Scan for the cell matching the given text and deliver its (X, Y) coordinate at center. 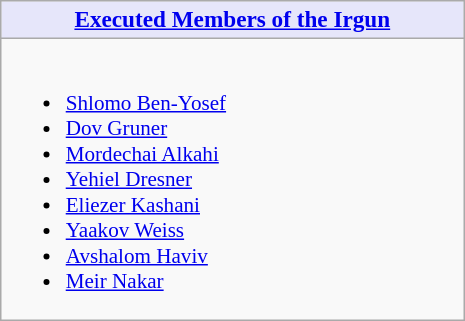
Shlomo Ben-YosefDov GrunerMordechai AlkahiYehiel DresnerEliezer KashaniYaakov WeissAvshalom HavivMeir Nakar (232, 180)
Executed Members of the Irgun (232, 20)
